Output the [x, y] coordinate of the center of the cell containing the given text.  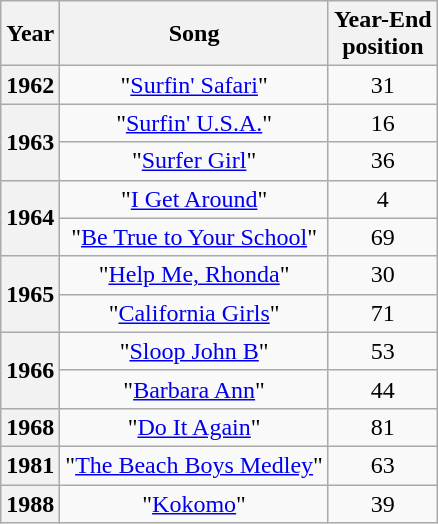
"The Beach Boys Medley" [194, 465]
4 [382, 199]
"Be True to Your School" [194, 237]
"Surfin' U.S.A." [194, 123]
1981 [30, 465]
31 [382, 85]
"Kokomo" [194, 503]
1968 [30, 427]
1962 [30, 85]
71 [382, 313]
"Surfin' Safari" [194, 85]
Song [194, 34]
"I Get Around" [194, 199]
69 [382, 237]
1965 [30, 294]
53 [382, 351]
63 [382, 465]
1988 [30, 503]
"Help Me, Rhonda" [194, 275]
"Barbara Ann" [194, 389]
"California Girls" [194, 313]
16 [382, 123]
44 [382, 389]
"Do It Again" [194, 427]
1963 [30, 142]
81 [382, 427]
Year-Endposition [382, 34]
"Surfer Girl" [194, 161]
30 [382, 275]
1966 [30, 370]
"Sloop John B" [194, 351]
Year [30, 34]
1964 [30, 218]
39 [382, 503]
36 [382, 161]
